Identify which cell holds the provided text, then report its (X, Y) central coordinate. 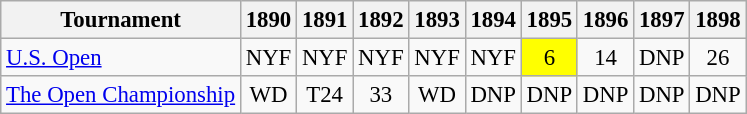
1893 (437, 20)
1895 (549, 20)
The Open Championship (121, 95)
26 (718, 58)
T24 (325, 95)
1890 (268, 20)
1898 (718, 20)
1894 (493, 20)
1891 (325, 20)
33 (381, 95)
Tournament (121, 20)
6 (549, 58)
1897 (662, 20)
U.S. Open (121, 58)
1892 (381, 20)
14 (605, 58)
1896 (605, 20)
